Determine the [X, Y] coordinate at the center of the cell enclosing the given text.  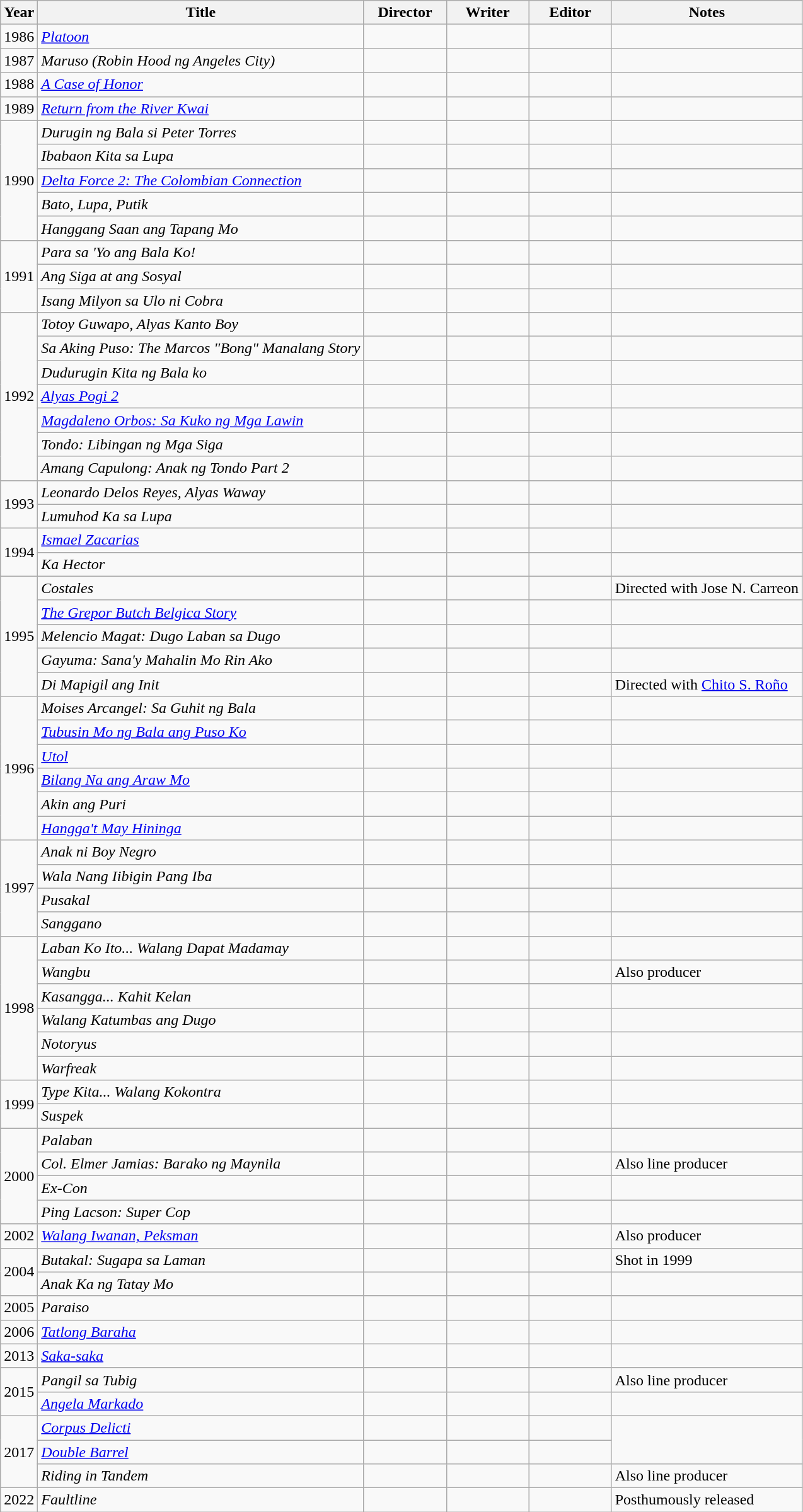
Butakal: Sugapa sa Laman [200, 1260]
Para sa 'Yo ang Bala Ko! [200, 252]
Platoon [200, 37]
Tondo: Libingan ng Mga Siga [200, 444]
2015 [19, 1392]
Gayuma: Sana'y Mahalin Mo Rin Ako [200, 660]
1996 [19, 768]
1997 [19, 888]
Shot in 1999 [707, 1260]
Dudurugin Kita ng Bala ko [200, 372]
Pusakal [200, 900]
Directed with Chito S. Roño [707, 684]
Ka Hector [200, 564]
2000 [19, 1176]
2022 [19, 1500]
Pangil sa Tubig [200, 1380]
Ismael Zacarias [200, 540]
Utol [200, 756]
Year [19, 13]
Amang Capulong: Anak ng Tondo Part 2 [200, 468]
2006 [19, 1332]
Notes [707, 13]
1993 [19, 504]
Costales [200, 588]
Type Kita... Walang Kokontra [200, 1092]
Saka-saka [200, 1356]
1989 [19, 108]
Ang Siga at ang Sosyal [200, 276]
Suspek [200, 1116]
Lumuhod Ka sa Lupa [200, 516]
Tatlong Baraha [200, 1332]
Durugin ng Bala si Peter Torres [200, 132]
Walang Katumbas ang Dugo [200, 1020]
Ping Lacson: Super Cop [200, 1212]
1987 [19, 61]
Hanggang Saan ang Tapang Mo [200, 228]
Anak Ka ng Tatay Mo [200, 1284]
Melencio Magat: Dugo Laban sa Dugo [200, 636]
Bilang Na ang Araw Mo [200, 780]
The Grepor Butch Belgica Story [200, 612]
Double Barrel [200, 1451]
Laban Ko Ito... Walang Dapat Madamay [200, 948]
Faultline [200, 1500]
Walang Iwanan, Peksman [200, 1236]
Wala Nang Iibigin Pang Iba [200, 876]
1991 [19, 276]
Di Mapigil ang Init [200, 684]
Moises Arcangel: Sa Guhit ng Bala [200, 708]
Title [200, 13]
Posthumously released [707, 1500]
1986 [19, 37]
1998 [19, 1008]
2002 [19, 1236]
Col. Elmer Jamias: Barako ng Maynila [200, 1164]
Bato, Lupa, Putik [200, 204]
Writer [488, 13]
Sanggano [200, 924]
Alyas Pogi 2 [200, 396]
Warfreak [200, 1068]
Sa Aking Puso: The Marcos "Bong" Manalang Story [200, 349]
Isang Milyon sa Ulo ni Cobra [200, 301]
Palaban [200, 1140]
Tubusin Mo ng Bala ang Puso Ko [200, 732]
2005 [19, 1308]
Maruso (Robin Hood ng Angeles City) [200, 61]
Notoryus [200, 1044]
2004 [19, 1272]
Ex-Con [200, 1188]
Riding in Tandem [200, 1476]
2017 [19, 1451]
1992 [19, 396]
Totoy Guwapo, Alyas Kanto Boy [200, 325]
A Case of Honor [200, 84]
Editor [570, 13]
Magdaleno Orbos: Sa Kuko ng Mga Lawin [200, 420]
Anak ni Boy Negro [200, 852]
Director [405, 13]
2013 [19, 1356]
1995 [19, 636]
Directed with Jose N. Carreon [707, 588]
Akin ang Puri [200, 804]
Leonardo Delos Reyes, Alyas Waway [200, 492]
Hangga't May Hininga [200, 828]
Delta Force 2: The Colombian Connection [200, 180]
Kasangga... Kahit Kelan [200, 996]
1990 [19, 180]
Wangbu [200, 972]
Ibabaon Kita sa Lupa [200, 156]
1999 [19, 1104]
Paraiso [200, 1308]
Corpus Delicti [200, 1428]
Return from the River Kwai [200, 108]
Angela Markado [200, 1404]
1994 [19, 552]
1988 [19, 84]
